Return [x, y] of the center of cell containing provided text 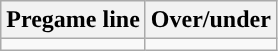
Pregame line [74, 20]
Over/under [210, 20]
